Locate the cell with the specified text and output its (x, y) center coordinate. 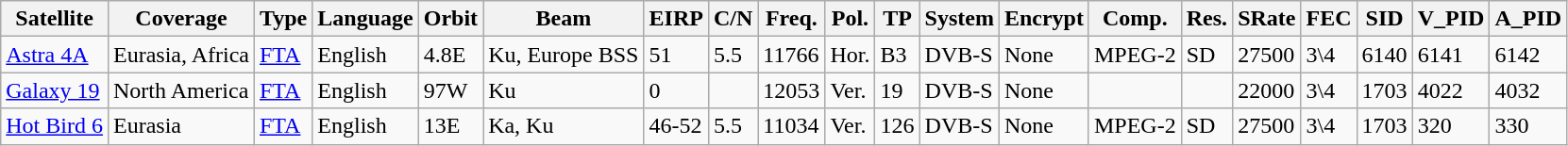
11766 (791, 55)
6142 (1528, 55)
4.8E (450, 55)
4032 (1528, 90)
Coverage (181, 19)
Eurasia, Africa (181, 55)
Eurasia (181, 126)
97W (450, 90)
11034 (791, 126)
0 (676, 90)
EIRP (676, 19)
Beam (564, 19)
TP (897, 19)
System (959, 19)
126 (897, 126)
Ku (564, 90)
13E (450, 126)
Type (283, 19)
Freq. (791, 19)
22000 (1267, 90)
320 (1451, 126)
C/N (733, 19)
Orbit (450, 19)
Hot Bird 6 (55, 126)
6141 (1451, 55)
SRate (1267, 19)
FEC (1329, 19)
6140 (1384, 55)
Hor. (850, 55)
330 (1528, 126)
46-52 (676, 126)
Astra 4A (55, 55)
North America (181, 90)
A_PID (1528, 19)
B3 (897, 55)
Language (365, 19)
51 (676, 55)
4022 (1451, 90)
V_PID (1451, 19)
19 (897, 90)
Satellite (55, 19)
12053 (791, 90)
SID (1384, 19)
Res. (1206, 19)
Galaxy 19 (55, 90)
Comp. (1135, 19)
Pol. (850, 19)
Ka, Ku (564, 126)
Encrypt (1044, 19)
Ku, Europe BSS (564, 55)
